Pinpoint the cell where the given text exists, returning its (X, Y) midpoint coordinate. 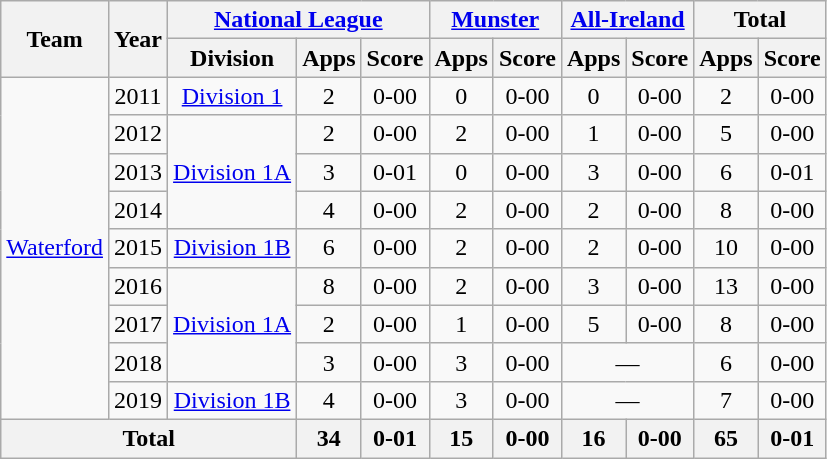
Team (55, 39)
Year (138, 39)
National League (298, 20)
2019 (138, 400)
2013 (138, 172)
Waterford (55, 248)
Munster (495, 20)
2012 (138, 134)
All-Ireland (627, 20)
Division 1 (232, 96)
2011 (138, 96)
2017 (138, 324)
2014 (138, 210)
Division (232, 58)
15 (461, 438)
2016 (138, 286)
13 (726, 286)
34 (329, 438)
16 (593, 438)
2015 (138, 248)
7 (726, 400)
2018 (138, 362)
65 (726, 438)
10 (726, 248)
